Return (x, y) of the center of cell containing provided text 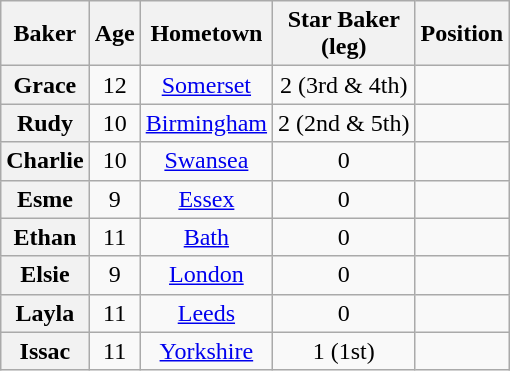
London (206, 275)
Leeds (206, 313)
Hometown (206, 34)
Position (462, 34)
Age (114, 34)
Rudy (45, 123)
Esme (45, 199)
2 (3rd & 4th) (344, 85)
Grace (45, 85)
12 (114, 85)
Ethan (45, 237)
Elsie (45, 275)
Charlie (45, 161)
Yorkshire (206, 351)
Bath (206, 237)
Essex (206, 199)
Birmingham (206, 123)
Star Baker(leg) (344, 34)
1 (1st) (344, 351)
Layla (45, 313)
2 (2nd & 5th) (344, 123)
Issac (45, 351)
Somerset (206, 85)
Swansea (206, 161)
Baker (45, 34)
